From the cell containing the given text, extract its center point as (X, Y) coordinate. 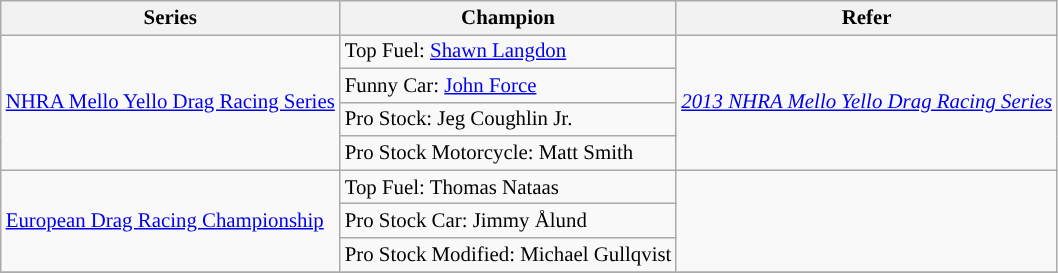
Pro Stock Motorcycle: Matt Smith (508, 153)
Pro Stock Car: Jimmy Ålund (508, 221)
NHRA Mello Yello Drag Racing Series (170, 102)
Funny Car: John Force (508, 85)
Top Fuel: Thomas Nataas (508, 187)
Pro Stock: Jeg Coughlin Jr. (508, 119)
Refer (866, 18)
Champion (508, 18)
Pro Stock Modified: Michael Gullqvist (508, 255)
Series (170, 18)
2013 NHRA Mello Yello Drag Racing Series (866, 102)
Top Fuel: Shawn Langdon (508, 51)
European Drag Racing Championship (170, 221)
